Detect which cell encompasses the target text, then output its [x, y] center coordinate. 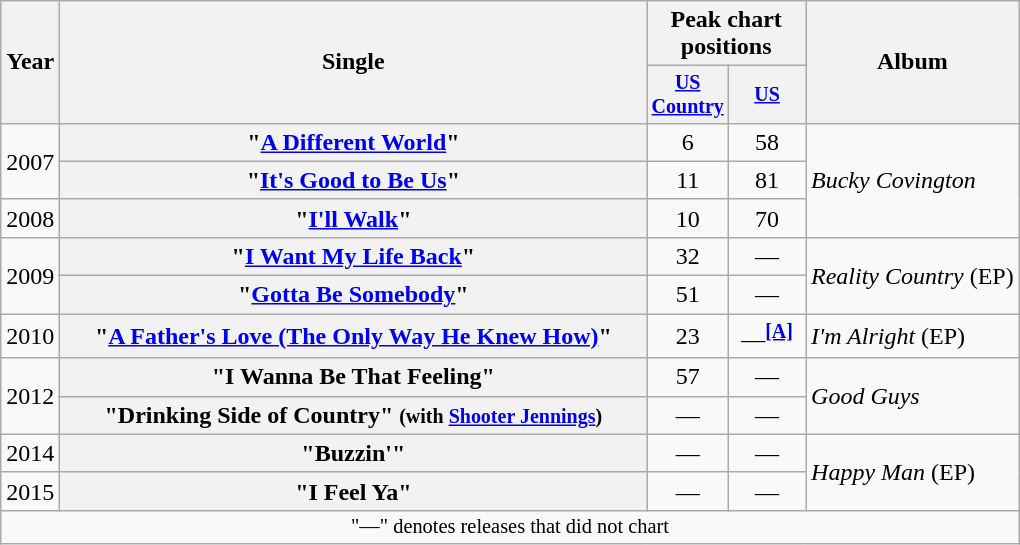
"—" denotes releases that did not chart [510, 527]
2008 [30, 218]
"I'll Walk" [354, 218]
2007 [30, 161]
"Buzzin'" [354, 453]
Single [354, 62]
51 [688, 295]
—[A] [768, 336]
I'm Alright (EP) [913, 336]
Reality Country (EP) [913, 275]
57 [688, 377]
"I Want My Life Back" [354, 256]
Bucky Covington [913, 180]
Happy Man (EP) [913, 472]
"A Father's Love (The Only Way He Knew How)" [354, 336]
"Gotta Be Somebody" [354, 295]
US [768, 94]
"I Wanna Be That Feeling" [354, 377]
23 [688, 336]
Peak chartpositions [726, 34]
10 [688, 218]
Album [913, 62]
81 [768, 180]
"A Different World" [354, 142]
2010 [30, 336]
2015 [30, 491]
11 [688, 180]
US Country [688, 94]
Year [30, 62]
2014 [30, 453]
6 [688, 142]
Good Guys [913, 396]
"I Feel Ya" [354, 491]
"It's Good to Be Us" [354, 180]
32 [688, 256]
"Drinking Side of Country" (with Shooter Jennings) [354, 415]
2009 [30, 275]
70 [768, 218]
58 [768, 142]
2012 [30, 396]
